For the text-containing cell, return its midpoint in (X, Y) coordinate format. 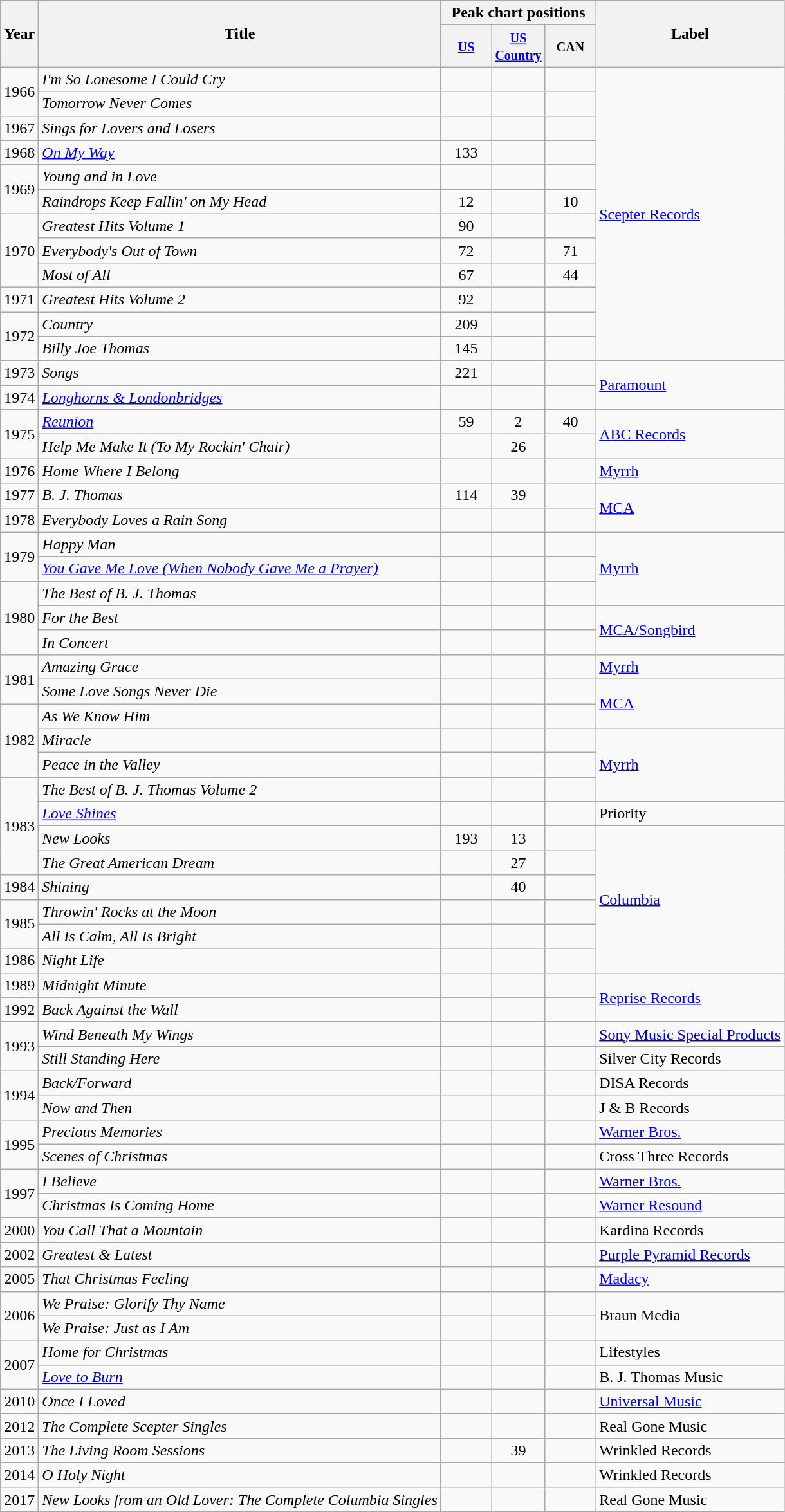
26 (519, 447)
Help Me Make It (To My Rockin' Chair) (240, 447)
193 (466, 838)
I'm So Lonesome I Could Cry (240, 79)
1985 (19, 924)
The Living Room Sessions (240, 1450)
Madacy (690, 1279)
90 (466, 226)
Once I Loved (240, 1401)
Night Life (240, 961)
1984 (19, 887)
Year (19, 33)
1977 (19, 495)
Raindrops Keep Fallin' on My Head (240, 201)
Greatest Hits Volume 2 (240, 299)
On My Way (240, 152)
Peak chart positions (518, 13)
1973 (19, 373)
10 (570, 201)
1981 (19, 679)
Everybody's Out of Town (240, 250)
2002 (19, 1255)
Home for Christmas (240, 1352)
Reunion (240, 422)
1983 (19, 826)
Happy Man (240, 544)
1989 (19, 985)
MCA/Songbird (690, 630)
Precious Memories (240, 1132)
Scepter Records (690, 214)
2007 (19, 1365)
67 (466, 275)
Most of All (240, 275)
Silver City Records (690, 1058)
Throwin' Rocks at the Moon (240, 912)
1974 (19, 398)
1993 (19, 1046)
Back/Forward (240, 1083)
Cross Three Records (690, 1157)
The Best of B. J. Thomas (240, 593)
2010 (19, 1401)
J & B Records (690, 1107)
44 (570, 275)
2 (519, 422)
Lifestyles (690, 1352)
1982 (19, 741)
Tomorrow Never Comes (240, 104)
1972 (19, 336)
2000 (19, 1230)
US (466, 46)
Love to Burn (240, 1377)
145 (466, 349)
Amazing Grace (240, 667)
Warner Resound (690, 1206)
Longhorns & Londonbridges (240, 398)
221 (466, 373)
1992 (19, 1010)
DISA Records (690, 1083)
1979 (19, 557)
2013 (19, 1450)
Some Love Songs Never Die (240, 691)
71 (570, 250)
Billy Joe Thomas (240, 349)
Still Standing Here (240, 1058)
1980 (19, 618)
Columbia (690, 899)
Greatest & Latest (240, 1255)
In Concert (240, 642)
Christmas Is Coming Home (240, 1206)
13 (519, 838)
Home Where I Belong (240, 471)
ABC Records (690, 434)
209 (466, 324)
New Looks (240, 838)
1969 (19, 189)
Everybody Loves a Rain Song (240, 520)
The Complete Scepter Singles (240, 1426)
Love Shines (240, 814)
114 (466, 495)
CAN (570, 46)
Country (240, 324)
Braun Media (690, 1316)
1978 (19, 520)
1995 (19, 1145)
1967 (19, 128)
As We Know Him (240, 716)
US Country (519, 46)
Scenes of Christmas (240, 1157)
Shining (240, 887)
New Looks from an Old Lover: The Complete Columbia Singles (240, 1500)
Now and Then (240, 1107)
You Call That a Mountain (240, 1230)
For the Best (240, 618)
27 (519, 863)
The Great American Dream (240, 863)
You Gave Me Love (When Nobody Gave Me a Prayer) (240, 569)
Priority (690, 814)
1994 (19, 1095)
59 (466, 422)
The Best of B. J. Thomas Volume 2 (240, 789)
1966 (19, 91)
1971 (19, 299)
Peace in the Valley (240, 765)
1986 (19, 961)
Paramount (690, 385)
We Praise: Just as I Am (240, 1328)
2005 (19, 1279)
12 (466, 201)
1968 (19, 152)
Label (690, 33)
92 (466, 299)
Sony Music Special Products (690, 1034)
Kardina Records (690, 1230)
72 (466, 250)
Young and in Love (240, 177)
I Believe (240, 1181)
Greatest Hits Volume 1 (240, 226)
Midnight Minute (240, 985)
Universal Music (690, 1401)
1975 (19, 434)
1970 (19, 250)
2014 (19, 1475)
1976 (19, 471)
O Holy Night (240, 1475)
1997 (19, 1194)
Sings for Lovers and Losers (240, 128)
All Is Calm, All Is Bright (240, 936)
2006 (19, 1316)
That Christmas Feeling (240, 1279)
Purple Pyramid Records (690, 1255)
Title (240, 33)
Reprise Records (690, 997)
2017 (19, 1500)
B. J. Thomas Music (690, 1377)
We Praise: Glorify Thy Name (240, 1304)
Songs (240, 373)
B. J. Thomas (240, 495)
Miracle (240, 741)
Back Against the Wall (240, 1010)
133 (466, 152)
2012 (19, 1426)
Wind Beneath My Wings (240, 1034)
